Output the (x, y) coordinate of the center of the cell containing the given text.  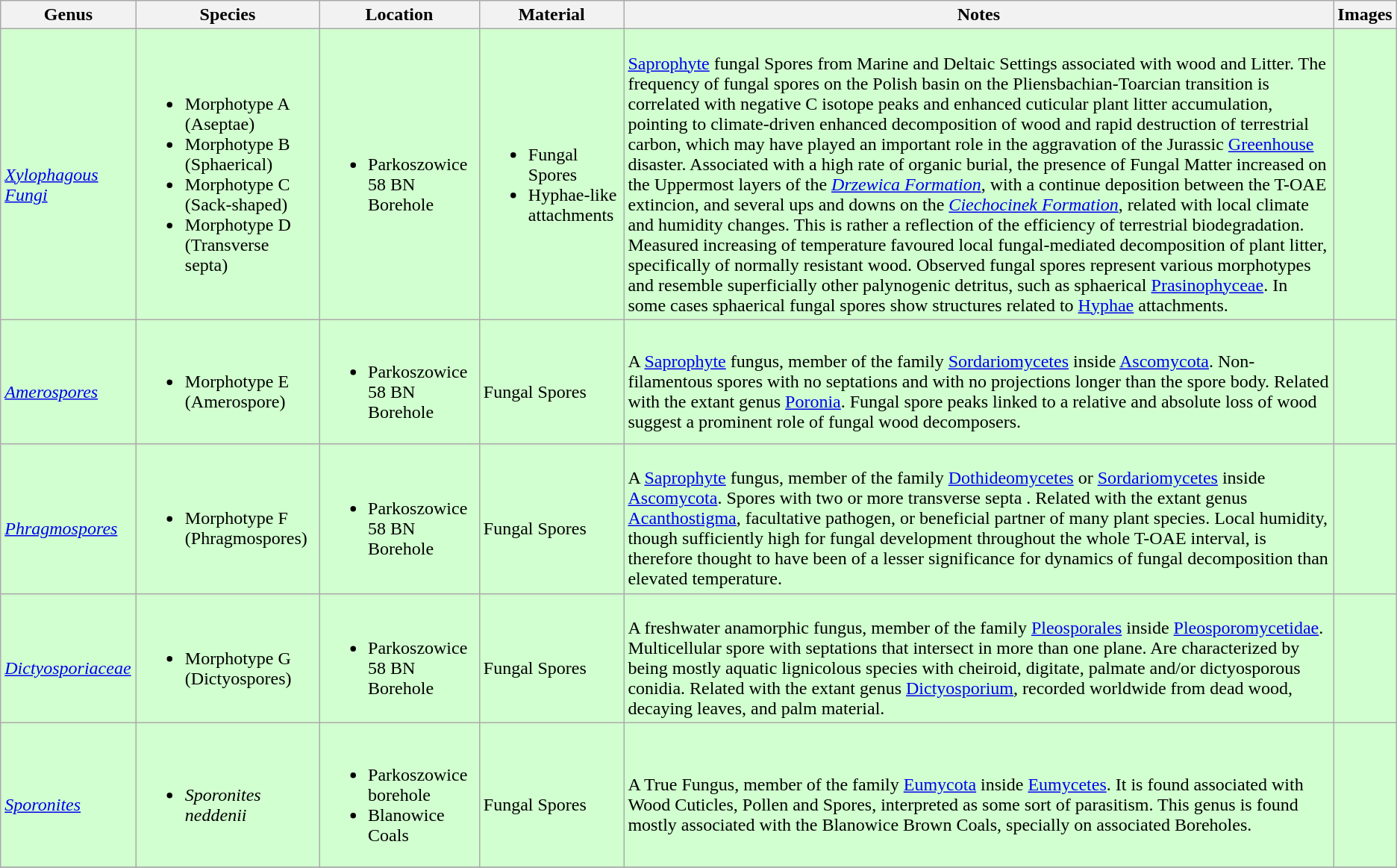
Amerospores (69, 382)
Sporonites neddenii (227, 795)
Location (400, 15)
Notes (979, 15)
Morphotype A (Aseptae)Morphotype B (Sphaerical)Morphotype C (Sack-shaped)Morphotype D (Transverse septa) (227, 175)
Parkoszowice boreholeBlanowice Coals (400, 795)
Images (1365, 15)
Dictyosporiaceae (69, 658)
Material (551, 15)
Morphotype E (Amerospore) (227, 382)
Species (227, 15)
Fungal SporesHyphae-like attachments (551, 175)
Genus (69, 15)
Morphotype G (Dictyospores) (227, 658)
Phragmospores (69, 519)
Xylophagous Fungi (69, 175)
Morphotype F (Phragmospores) (227, 519)
Sporonites (69, 795)
